For the text-containing cell, return its midpoint in [x, y] coordinate format. 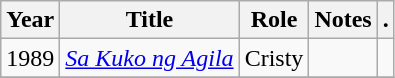
Cristy [274, 58]
1989 [30, 58]
. [386, 20]
Year [30, 20]
Role [274, 20]
Title [150, 20]
Sa Kuko ng Agila [150, 58]
Notes [343, 20]
